Return the (X, Y) coordinate for the center point of the cell that contains the specified text.  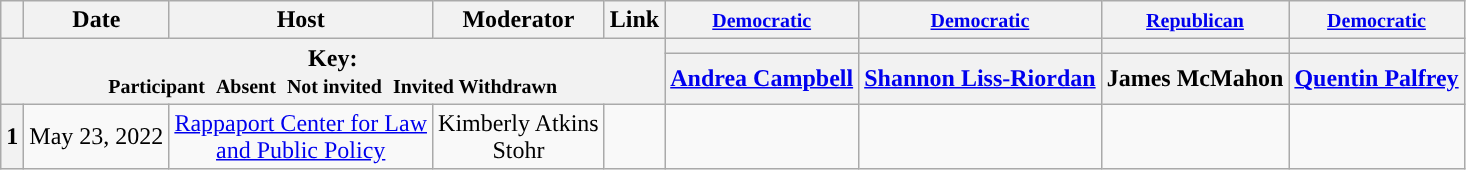
James McMahon (1195, 78)
Shannon Liss-Riordan (980, 78)
Quentin Palfrey (1376, 78)
Key: Participant Absent Not invited Invited Withdrawn (333, 72)
Kimberly AtkinsStohr (519, 136)
May 23, 2022 (96, 136)
Republican (1195, 20)
Date (96, 20)
Rappaport Center for Lawand Public Policy (301, 136)
Link (634, 20)
Moderator (519, 20)
Andrea Campbell (762, 78)
1 (12, 136)
Host (301, 20)
